Capture the cell that displays the provided text and extract its (X, Y) central coordinate. 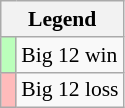
Big 12 loss (70, 90)
Legend (62, 19)
Big 12 win (70, 55)
